Provide the [X, Y] coordinate of the cell's center where the given text is located.  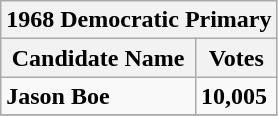
1968 Democratic Primary [139, 20]
Candidate Name [98, 58]
Jason Boe [98, 96]
Votes [236, 58]
10,005 [236, 96]
